Capture the cell that displays the provided text and extract its [x, y] central coordinate. 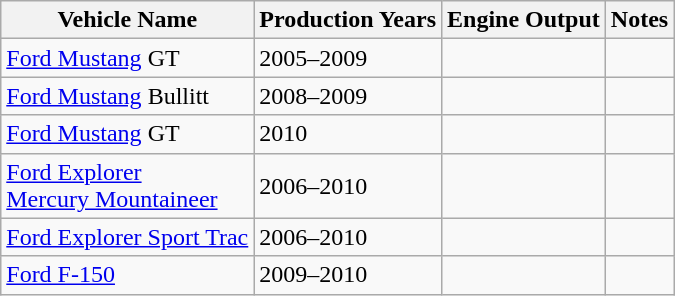
2010 [348, 134]
2009–2010 [348, 275]
Vehicle Name [128, 20]
Production Years [348, 20]
Ford F-150 [128, 275]
Ford Explorer Sport Trac [128, 237]
Ford ExplorerMercury Mountaineer [128, 186]
Ford Mustang Bullitt [128, 96]
2008–2009 [348, 96]
Engine Output [524, 20]
2005–2009 [348, 58]
Notes [639, 20]
